Determine the (X, Y) coordinate at the center of the cell enclosing the given text.  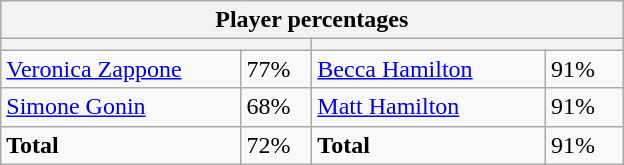
Becca Hamilton (429, 69)
Veronica Zappone (121, 69)
68% (276, 107)
77% (276, 69)
72% (276, 145)
Matt Hamilton (429, 107)
Player percentages (312, 20)
Simone Gonin (121, 107)
